Return [X, Y] of the center of cell containing provided text 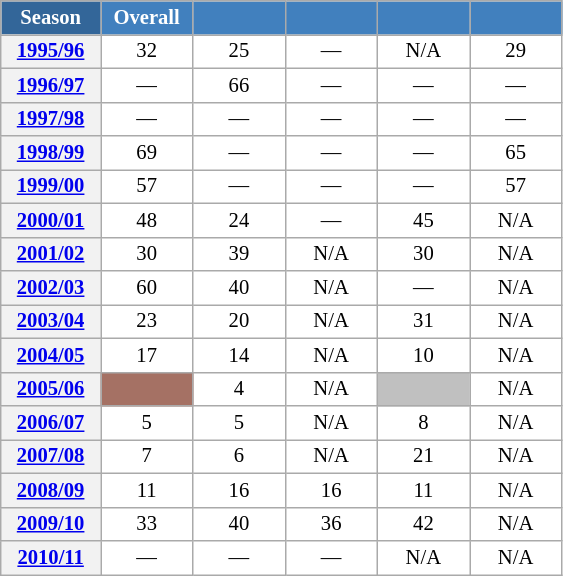
2002/03 [51, 287]
1998/99 [51, 153]
60 [146, 287]
69 [146, 153]
7 [146, 456]
2000/01 [51, 220]
29 [516, 51]
32 [146, 51]
2005/06 [51, 389]
2001/02 [51, 254]
14 [239, 355]
2008/09 [51, 490]
24 [239, 220]
48 [146, 220]
17 [146, 355]
2007/08 [51, 456]
1995/96 [51, 51]
1999/00 [51, 186]
2003/04 [51, 321]
21 [423, 456]
1997/98 [51, 119]
2004/05 [51, 355]
36 [331, 524]
23 [146, 321]
42 [423, 524]
25 [239, 51]
8 [423, 423]
2006/07 [51, 423]
6 [239, 456]
1996/97 [51, 85]
20 [239, 321]
2010/11 [51, 557]
Overall [146, 17]
66 [239, 85]
65 [516, 153]
33 [146, 524]
39 [239, 254]
10 [423, 355]
Season [51, 17]
45 [423, 220]
2009/10 [51, 524]
4 [239, 389]
31 [423, 321]
